Detect which cell encompasses the target text, then output its [X, Y] center coordinate. 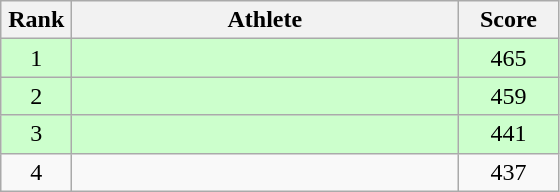
Rank [36, 20]
4 [36, 172]
1 [36, 58]
465 [508, 58]
459 [508, 96]
Athlete [265, 20]
Score [508, 20]
3 [36, 134]
437 [508, 172]
441 [508, 134]
2 [36, 96]
